Return the [x, y] coordinate for the center point of the cell that contains the specified text.  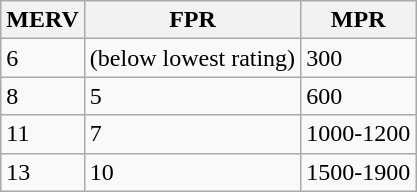
1500-1900 [358, 172]
300 [358, 58]
13 [43, 172]
MERV [43, 20]
1000-1200 [358, 134]
MPR [358, 20]
8 [43, 96]
10 [192, 172]
7 [192, 134]
6 [43, 58]
11 [43, 134]
5 [192, 96]
(below lowest rating) [192, 58]
600 [358, 96]
FPR [192, 20]
